Locate the cell with the specified text and output its [x, y] center coordinate. 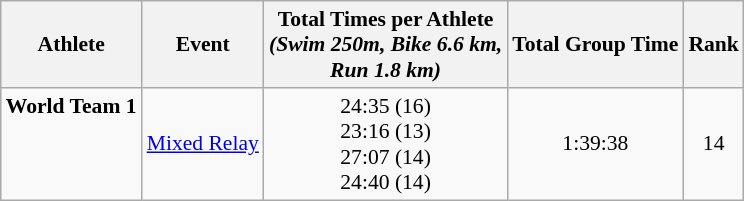
Mixed Relay [203, 144]
Event [203, 44]
Total Group Time [595, 44]
24:35 (16)23:16 (13)27:07 (14)24:40 (14) [386, 144]
Total Times per Athlete (Swim 250m, Bike 6.6 km, Run 1.8 km) [386, 44]
Athlete [72, 44]
World Team 1 [72, 144]
14 [714, 144]
Rank [714, 44]
1:39:38 [595, 144]
